Determine the (X, Y) coordinate at the center of the cell enclosing the given text.  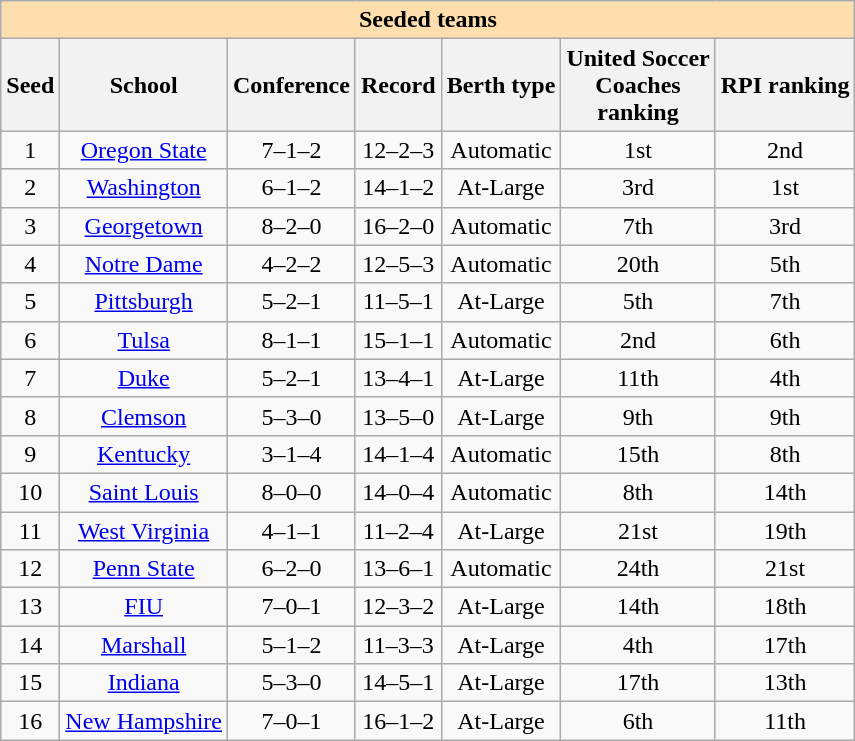
FIU (144, 607)
16–2–0 (398, 226)
4–1–1 (292, 531)
11–5–1 (398, 302)
20th (638, 264)
14–1–2 (398, 188)
6–2–0 (292, 569)
15 (30, 683)
Seed (30, 85)
Notre Dame (144, 264)
Marshall (144, 645)
11–2–4 (398, 531)
12 (30, 569)
14–5–1 (398, 683)
Washington (144, 188)
Tulsa (144, 340)
13–6–1 (398, 569)
Duke (144, 378)
Oregon State (144, 150)
Saint Louis (144, 492)
16 (30, 721)
16–1–2 (398, 721)
14–1–4 (398, 454)
8–2–0 (292, 226)
4 (30, 264)
Clemson (144, 416)
14–0–4 (398, 492)
14 (30, 645)
11 (30, 531)
Georgetown (144, 226)
Conference (292, 85)
4–2–2 (292, 264)
Indiana (144, 683)
6 (30, 340)
Kentucky (144, 454)
13–5–0 (398, 416)
12–3–2 (398, 607)
West Virginia (144, 531)
13th (785, 683)
8–1–1 (292, 340)
15–1–1 (398, 340)
8 (30, 416)
12–2–3 (398, 150)
3–1–4 (292, 454)
School (144, 85)
10 (30, 492)
12–5–3 (398, 264)
18th (785, 607)
15th (638, 454)
Record (398, 85)
1 (30, 150)
7–1–2 (292, 150)
RPI ranking (785, 85)
13 (30, 607)
Pittsburgh (144, 302)
7 (30, 378)
United SoccerCoachesranking (638, 85)
5 (30, 302)
19th (785, 531)
Penn State (144, 569)
Seeded teams (428, 20)
2 (30, 188)
24th (638, 569)
Berth type (501, 85)
8–0–0 (292, 492)
3 (30, 226)
New Hampshire (144, 721)
5–1–2 (292, 645)
11–3–3 (398, 645)
13–4–1 (398, 378)
6–1–2 (292, 188)
9 (30, 454)
